Pinpoint the cell where the given text exists, returning its (x, y) midpoint coordinate. 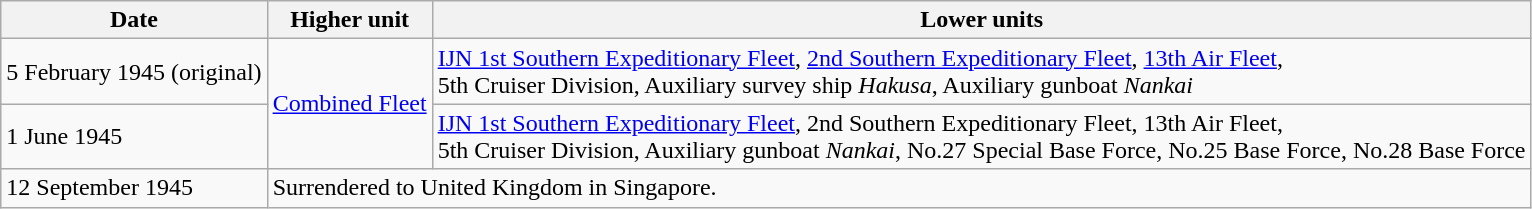
5 February 1945 (original) (134, 72)
Lower units (982, 20)
Surrendered to United Kingdom in Singapore. (899, 188)
Combined Fleet (350, 104)
12 September 1945 (134, 188)
Date (134, 20)
1 June 1945 (134, 136)
Higher unit (350, 20)
